Return (x, y) of the center of cell containing provided text 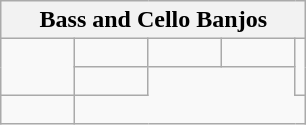
Bass and Cello Banjos (154, 20)
